Search for the cell housing the specified text and yield its (x, y) center coordinate. 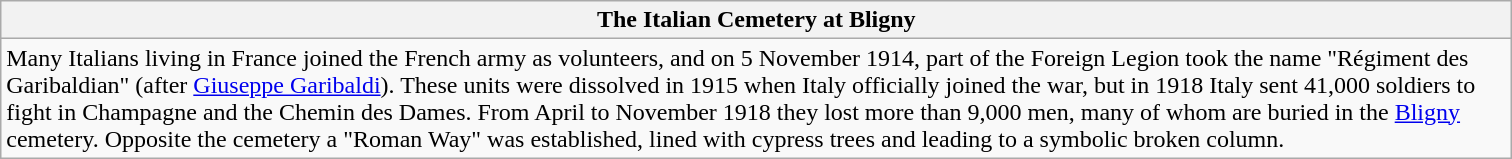
The Italian Cemetery at Bligny (756, 20)
